Capture the cell that displays the provided text and extract its (X, Y) central coordinate. 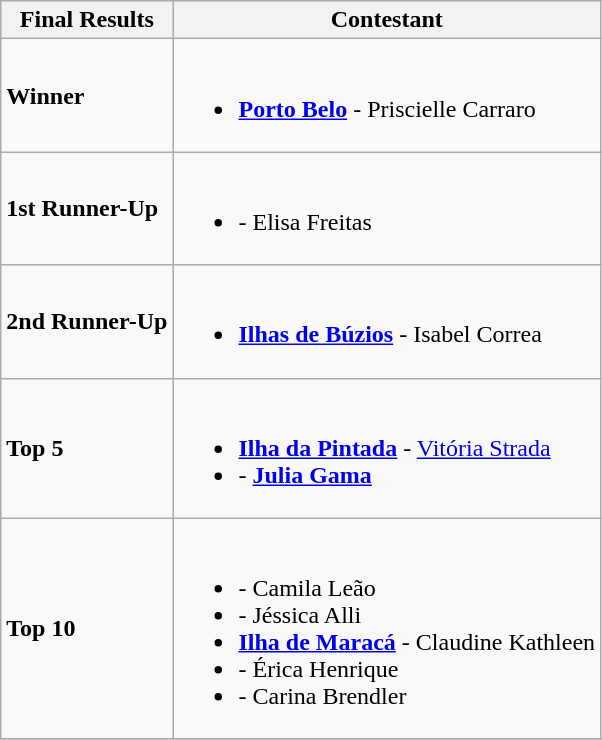
2nd Runner-Up (87, 322)
Final Results (87, 20)
1st Runner-Up (87, 208)
Top 5 (87, 448)
Winner (87, 96)
- Elisa Freitas (387, 208)
- Camila Leão - Jéssica Alli Ilha de Maracá - Claudine Kathleen - Érica Henrique - Carina Brendler (387, 628)
Ilhas de Búzios - Isabel Correa (387, 322)
Top 10 (87, 628)
Ilha da Pintada - Vitória Strada - Julia Gama (387, 448)
Porto Belo - Priscielle Carraro (387, 96)
Contestant (387, 20)
